For the text-containing cell, return its midpoint in [x, y] coordinate format. 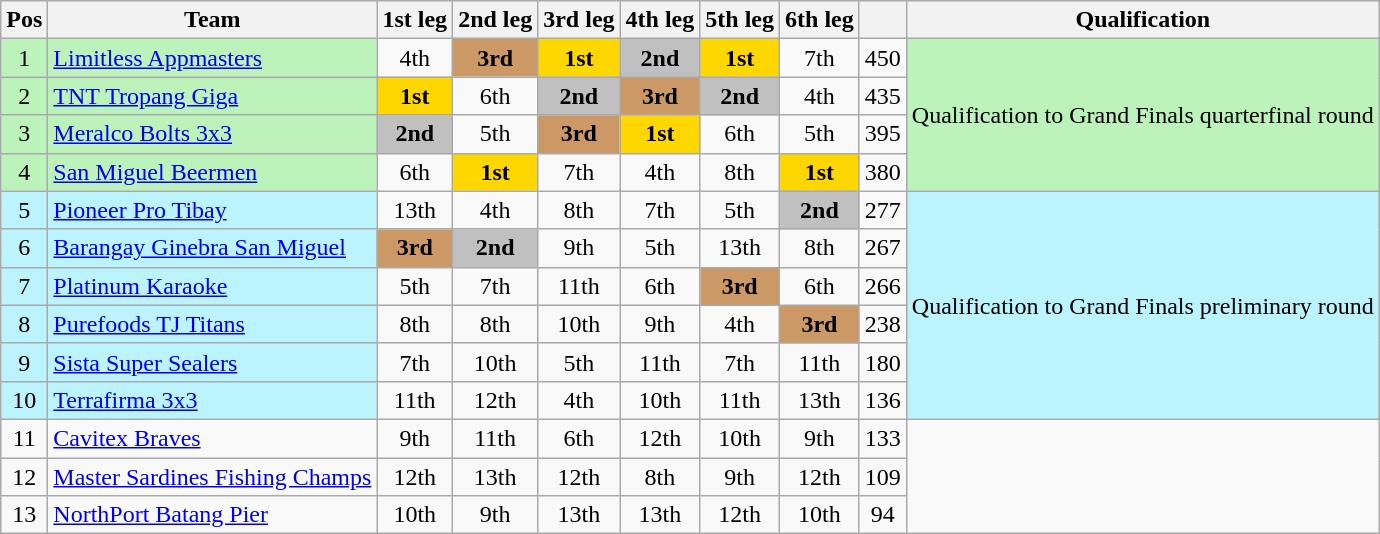
Sista Super Sealers [212, 362]
Meralco Bolts 3x3 [212, 134]
8 [24, 324]
5th leg [740, 20]
4th leg [660, 20]
Limitless Appmasters [212, 58]
435 [882, 96]
238 [882, 324]
12 [24, 477]
Master Sardines Fishing Champs [212, 477]
Qualification to Grand Finals preliminary round [1142, 305]
Qualification to Grand Finals quarterfinal round [1142, 115]
NorthPort Batang Pier [212, 515]
450 [882, 58]
10 [24, 400]
6 [24, 248]
Terrafirma 3x3 [212, 400]
9 [24, 362]
5 [24, 210]
Platinum Karaoke [212, 286]
1st leg [415, 20]
136 [882, 400]
1 [24, 58]
San Miguel Beermen [212, 172]
109 [882, 477]
2nd leg [496, 20]
180 [882, 362]
4 [24, 172]
Purefoods TJ Titans [212, 324]
Barangay Ginebra San Miguel [212, 248]
Team [212, 20]
TNT Tropang Giga [212, 96]
133 [882, 438]
7 [24, 286]
13 [24, 515]
3rd leg [579, 20]
266 [882, 286]
11 [24, 438]
3 [24, 134]
Qualification [1142, 20]
94 [882, 515]
277 [882, 210]
Pos [24, 20]
2 [24, 96]
395 [882, 134]
Pioneer Pro Tibay [212, 210]
380 [882, 172]
6th leg [820, 20]
Cavitex Braves [212, 438]
267 [882, 248]
